Return [x, y] of the center of cell containing provided text 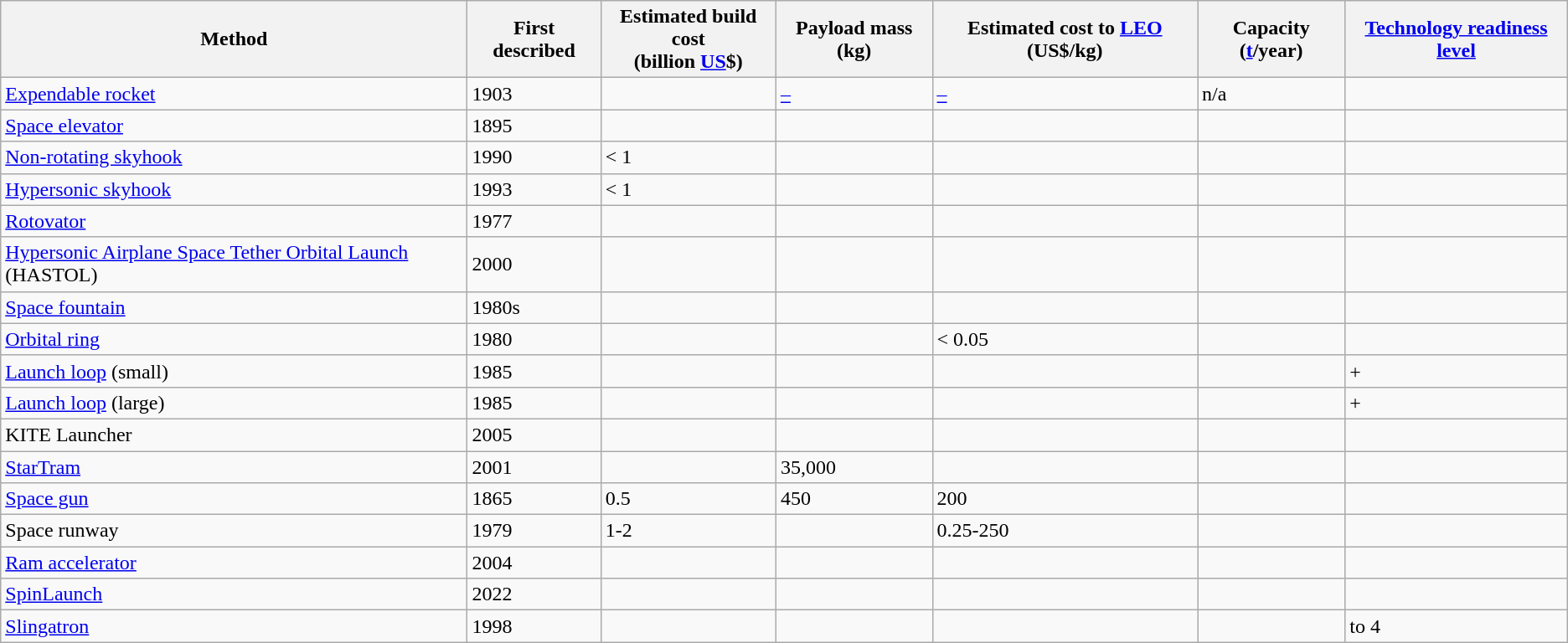
1998 [534, 626]
1865 [534, 499]
Orbital ring [235, 339]
Space runway [235, 531]
450 [854, 499]
n/a [1271, 94]
Hypersonic Airplane Space Tether Orbital Launch (HASTOL) [235, 265]
1980 [534, 339]
Estimated cost to LEO (US$/kg) [1065, 39]
0.5 [689, 499]
Technology readiness level [1456, 39]
1903 [534, 94]
KITE Launcher [235, 435]
Launch loop (small) [235, 371]
< 0.05 [1065, 339]
1977 [534, 221]
2000 [534, 265]
Space fountain [235, 307]
Expendable rocket [235, 94]
Hypersonic skyhook [235, 189]
1895 [534, 126]
1-2 [689, 531]
1980s [534, 307]
Non-rotating skyhook [235, 157]
Rotovator [235, 221]
Ram accelerator [235, 563]
Slingatron [235, 626]
Method [235, 39]
35,000 [854, 466]
Estimated build cost (billion US$) [689, 39]
2022 [534, 594]
1993 [534, 189]
2001 [534, 466]
2005 [534, 435]
Space gun [235, 499]
2004 [534, 563]
First described [534, 39]
Payload mass (kg) [854, 39]
Launch loop (large) [235, 403]
SpinLaunch [235, 594]
Space elevator [235, 126]
1979 [534, 531]
Capacity (t/year) [1271, 39]
1990 [534, 157]
0.25-250 [1065, 531]
200 [1065, 499]
StarTram [235, 466]
to 4 [1456, 626]
